Return the [X, Y] coordinate for the center point of the cell that contains the specified text.  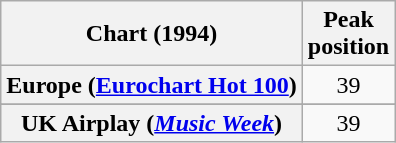
UK Airplay (Music Week) [152, 123]
Europe (Eurochart Hot 100) [152, 85]
Chart (1994) [152, 34]
Peakposition [348, 34]
